Identify which cell holds the provided text, then report its [X, Y] central coordinate. 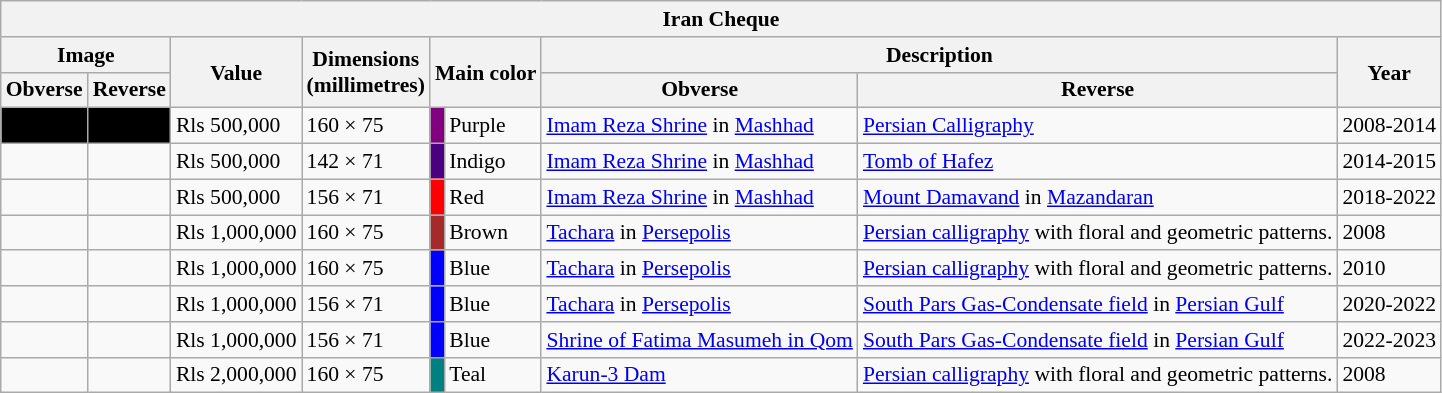
2022-2023 [1389, 340]
Shrine of Fatima Masumeh in Qom [699, 340]
2014-2015 [1389, 162]
Indigo [492, 162]
Tomb of Hafez [1098, 162]
2020-2022 [1389, 304]
Purple [492, 126]
2018-2022 [1389, 197]
Value [236, 72]
Year [1389, 72]
Rls 2,000,000 [236, 375]
Image [86, 55]
2008-2014 [1389, 126]
Persian Calligraphy [1098, 126]
Brown [492, 233]
142 × 71 [366, 162]
Dimensions(millimetres) [366, 72]
2010 [1389, 269]
Iran Cheque [721, 19]
Description [939, 55]
Red [492, 197]
Karun-3 Dam [699, 375]
Mount Damavand in Mazandaran [1098, 197]
Main color [486, 72]
Teal [492, 375]
